Return (X, Y) of the center of cell containing provided text 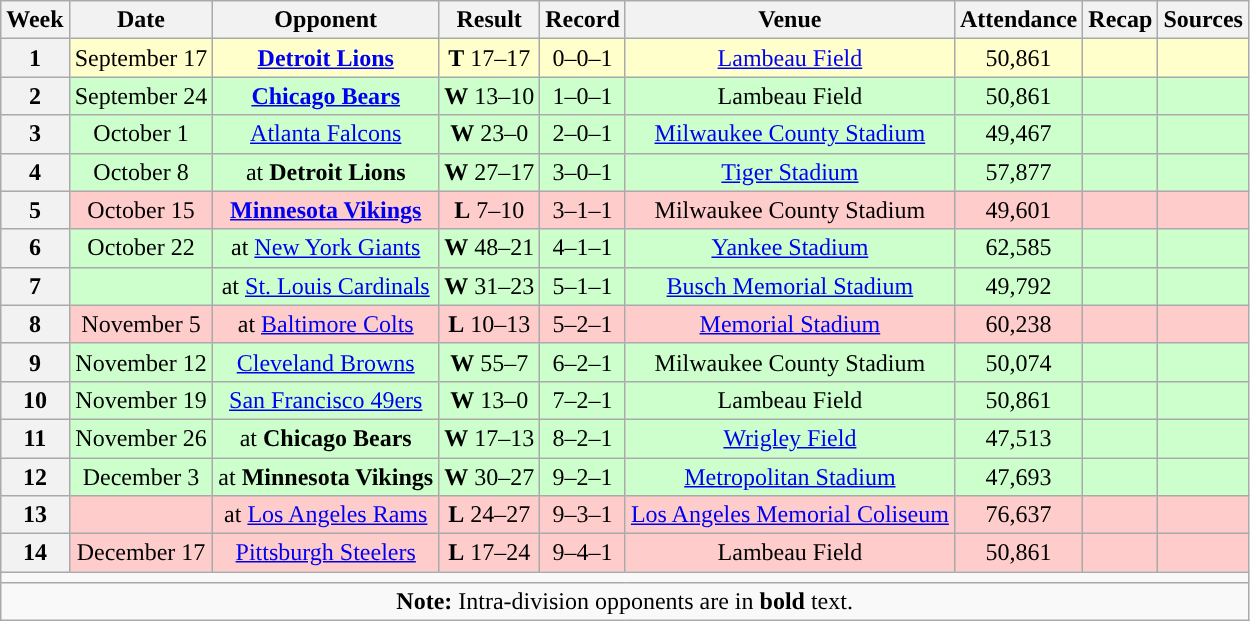
W 13–0 (490, 400)
L 10–13 (490, 324)
60,238 (1018, 324)
Memorial Stadium (790, 324)
September 24 (141, 96)
November 19 (141, 400)
W 27–17 (490, 172)
Note: Intra-division opponents are in bold text. (625, 602)
L 24–27 (490, 515)
0–0–1 (583, 58)
October 1 (141, 134)
L 7–10 (490, 210)
Cleveland Browns (326, 362)
5–1–1 (583, 286)
at Los Angeles Rams (326, 515)
1 (35, 58)
Tiger Stadium (790, 172)
W 55–7 (490, 362)
14 (35, 553)
Date (141, 20)
Minnesota Vikings (326, 210)
6–2–1 (583, 362)
at New York Giants (326, 248)
7 (35, 286)
September 17 (141, 58)
9–2–1 (583, 477)
Pittsburgh Steelers (326, 553)
Result (490, 20)
Record (583, 20)
13 (35, 515)
Venue (790, 20)
2–0–1 (583, 134)
Sources (1204, 20)
L 17–24 (490, 553)
49,467 (1018, 134)
W 48–21 (490, 248)
47,513 (1018, 438)
at Chicago Bears (326, 438)
9–4–1 (583, 553)
Detroit Lions (326, 58)
62,585 (1018, 248)
Wrigley Field (790, 438)
49,601 (1018, 210)
W 17–13 (490, 438)
76,637 (1018, 515)
W 13–10 (490, 96)
W 31–23 (490, 286)
7–2–1 (583, 400)
8–2–1 (583, 438)
at St. Louis Cardinals (326, 286)
8 (35, 324)
Atlanta Falcons (326, 134)
November 26 (141, 438)
San Francisco 49ers (326, 400)
5–2–1 (583, 324)
2 (35, 96)
Busch Memorial Stadium (790, 286)
at Detroit Lions (326, 172)
4 (35, 172)
December 17 (141, 553)
Opponent (326, 20)
Los Angeles Memorial Coliseum (790, 515)
47,693 (1018, 477)
November 12 (141, 362)
3–1–1 (583, 210)
5 (35, 210)
3 (35, 134)
4–1–1 (583, 248)
50,074 (1018, 362)
W 30–27 (490, 477)
12 (35, 477)
9–3–1 (583, 515)
W 23–0 (490, 134)
9 (35, 362)
October 22 (141, 248)
Recap (1120, 20)
at Minnesota Vikings (326, 477)
Chicago Bears (326, 96)
6 (35, 248)
Attendance (1018, 20)
1–0–1 (583, 96)
57,877 (1018, 172)
11 (35, 438)
10 (35, 400)
T 17–17 (490, 58)
49,792 (1018, 286)
Week (35, 20)
December 3 (141, 477)
November 5 (141, 324)
October 8 (141, 172)
Yankee Stadium (790, 248)
3–0–1 (583, 172)
at Baltimore Colts (326, 324)
October 15 (141, 210)
Metropolitan Stadium (790, 477)
